Capture the cell that displays the provided text and extract its (X, Y) central coordinate. 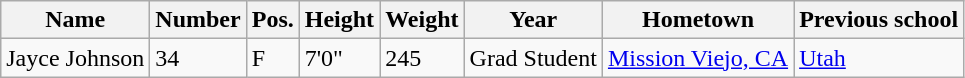
Previous school (879, 20)
Hometown (698, 20)
Weight (422, 20)
Utah (879, 58)
Pos. (272, 20)
245 (422, 58)
7'0" (339, 58)
Year (533, 20)
34 (198, 58)
Mission Viejo, CA (698, 58)
Name (76, 20)
F (272, 58)
Height (339, 20)
Number (198, 20)
Grad Student (533, 58)
Jayce Johnson (76, 58)
